From the cell containing the given text, extract its center point as (x, y) coordinate. 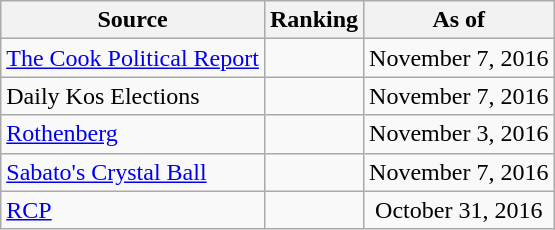
October 31, 2016 (459, 210)
Rothenberg (133, 134)
The Cook Political Report (133, 58)
As of (459, 20)
Source (133, 20)
RCP (133, 210)
Sabato's Crystal Ball (133, 172)
Daily Kos Elections (133, 96)
November 3, 2016 (459, 134)
Ranking (314, 20)
